Extract the [x, y] coordinate from the center of the cell holding the provided text.  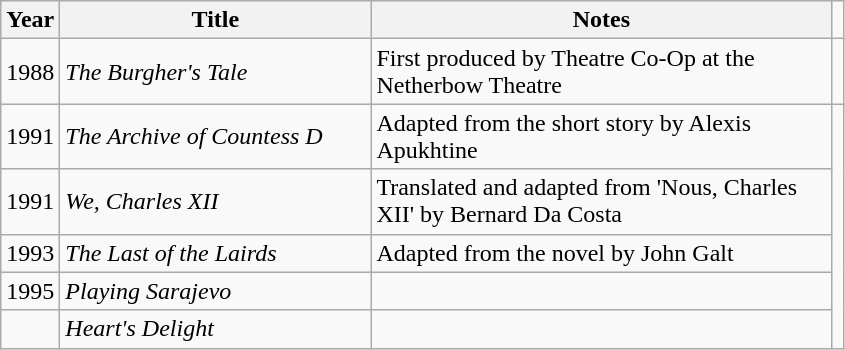
The Burgher's Tale [216, 72]
Year [30, 20]
We, Charles XII [216, 202]
1988 [30, 72]
First produced by Theatre Co-Op at the Netherbow Theatre [602, 72]
The Last of the Lairds [216, 253]
Translated and adapted from 'Nous, Charles XII' by Bernard Da Costa [602, 202]
Playing Sarajevo [216, 291]
The Archive of Countess D [216, 136]
1993 [30, 253]
Adapted from the short story by Alexis Apukhtine [602, 136]
Title [216, 20]
Notes [602, 20]
Adapted from the novel by John Galt [602, 253]
Heart's Delight [216, 329]
1995 [30, 291]
